Detect which cell encompasses the target text, then output its (X, Y) center coordinate. 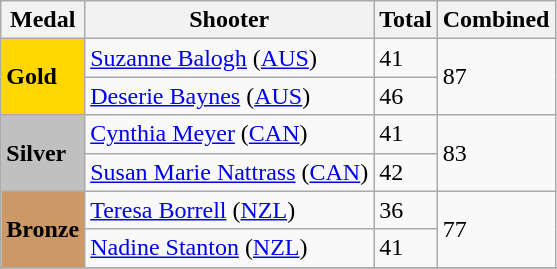
77 (496, 229)
83 (496, 153)
Teresa Borrell (NZL) (230, 210)
Gold (43, 77)
Shooter (230, 20)
Bronze (43, 229)
Nadine Stanton (NZL) (230, 248)
Deserie Baynes (AUS) (230, 96)
87 (496, 77)
Total (406, 20)
36 (406, 210)
Cynthia Meyer (CAN) (230, 134)
Suzanne Balogh (AUS) (230, 58)
Silver (43, 153)
Susan Marie Nattrass (CAN) (230, 172)
42 (406, 172)
Medal (43, 20)
46 (406, 96)
Combined (496, 20)
